Identify which cell holds the provided text, then report its [X, Y] central coordinate. 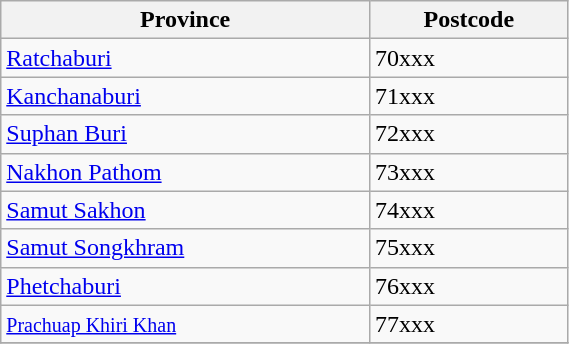
75xxx [469, 248]
Prachuap Khiri Khan [186, 324]
Province [186, 20]
Postcode [469, 20]
72xxx [469, 134]
Ratchaburi [186, 58]
76xxx [469, 286]
73xxx [469, 172]
Kanchanaburi [186, 96]
Suphan Buri [186, 134]
Samut Sakhon [186, 210]
71xxx [469, 96]
Nakhon Pathom [186, 172]
77xxx [469, 324]
Samut Songkhram [186, 248]
74xxx [469, 210]
70xxx [469, 58]
Phetchaburi [186, 286]
